Search for the cell housing the specified text and yield its [x, y] center coordinate. 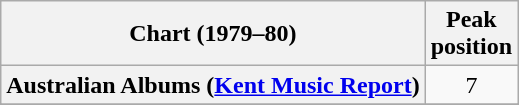
7 [471, 85]
Peakposition [471, 34]
Chart (1979–80) [213, 34]
Australian Albums (Kent Music Report) [213, 85]
